For the text-containing cell, return its midpoint in [x, y] coordinate format. 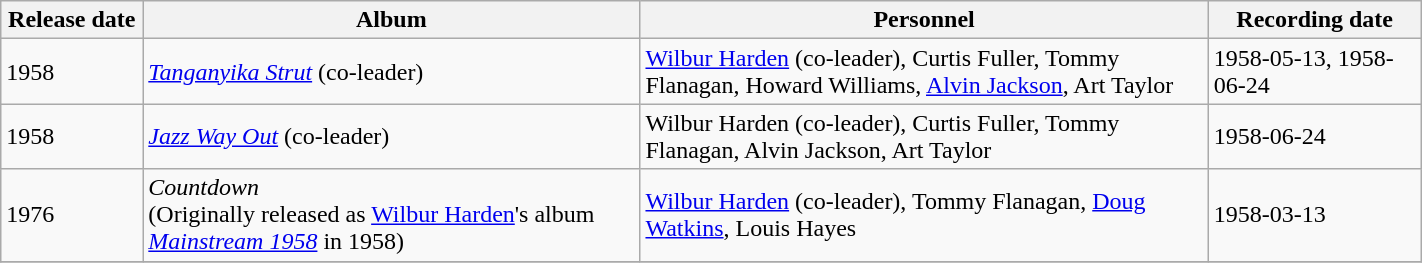
Wilbur Harden (co-leader), Curtis Fuller, Tommy Flanagan, Alvin Jackson, Art Taylor [924, 136]
Album [392, 20]
Jazz Way Out (co-leader) [392, 136]
1976 [72, 215]
Wilbur Harden (co-leader), Tommy Flanagan, Doug Watkins, Louis Hayes [924, 215]
Release date [72, 20]
Recording date [1314, 20]
Countdown (Originally released as Wilbur Harden's album Mainstream 1958 in 1958) [392, 215]
1958-06-24 [1314, 136]
1958-03-13 [1314, 215]
1958-05-13, 1958-06-24 [1314, 72]
Personnel [924, 20]
Wilbur Harden (co-leader), Curtis Fuller, Tommy Flanagan, Howard Williams, Alvin Jackson, Art Taylor [924, 72]
Tanganyika Strut (co-leader) [392, 72]
